Search for the cell housing the specified text and yield its [X, Y] center coordinate. 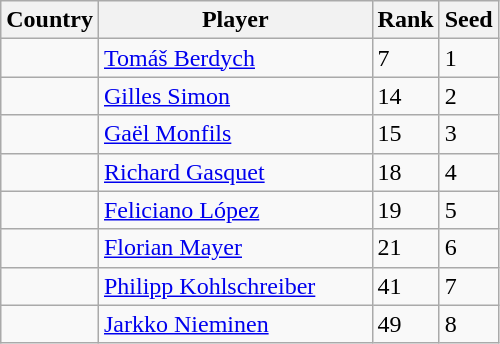
Florian Mayer [235, 248]
14 [406, 96]
Country [50, 20]
4 [468, 172]
19 [406, 210]
Tomáš Berdych [235, 58]
Gilles Simon [235, 96]
Feliciano López [235, 210]
18 [406, 172]
Philipp Kohlschreiber [235, 286]
6 [468, 248]
Player [235, 20]
Gaël Monfils [235, 134]
49 [406, 324]
8 [468, 324]
3 [468, 134]
Jarkko Nieminen [235, 324]
1 [468, 58]
2 [468, 96]
5 [468, 210]
Rank [406, 20]
41 [406, 286]
15 [406, 134]
Richard Gasquet [235, 172]
21 [406, 248]
Seed [468, 20]
